Find where the given text appears and provide that cell's center as [x, y] coordinate. 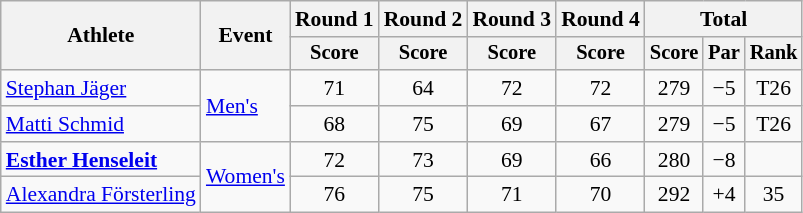
73 [424, 160]
67 [600, 124]
280 [674, 160]
66 [600, 160]
Par [724, 54]
Rank [774, 54]
Total [724, 19]
292 [674, 195]
Event [246, 36]
Round 3 [512, 19]
−8 [724, 160]
Alexandra Försterling [101, 195]
76 [334, 195]
70 [600, 195]
Stephan Jäger [101, 88]
Women's [246, 178]
Round 1 [334, 19]
Esther Henseleit [101, 160]
Men's [246, 106]
68 [334, 124]
Athlete [101, 36]
35 [774, 195]
Round 4 [600, 19]
64 [424, 88]
+4 [724, 195]
Round 2 [424, 19]
Matti Schmid [101, 124]
